Detect which cell encompasses the target text, then output its [X, Y] center coordinate. 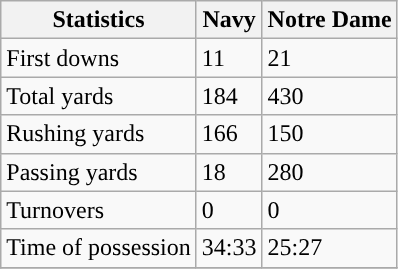
166 [229, 134]
150 [330, 134]
280 [330, 172]
Time of possession [99, 248]
Rushing yards [99, 134]
Navy [229, 20]
34:33 [229, 248]
First downs [99, 58]
Total yards [99, 96]
Passing yards [99, 172]
430 [330, 96]
Statistics [99, 20]
18 [229, 172]
Turnovers [99, 210]
Notre Dame [330, 20]
11 [229, 58]
184 [229, 96]
21 [330, 58]
25:27 [330, 248]
